Extract the (x, y) coordinate from the center of the cell holding the provided text.  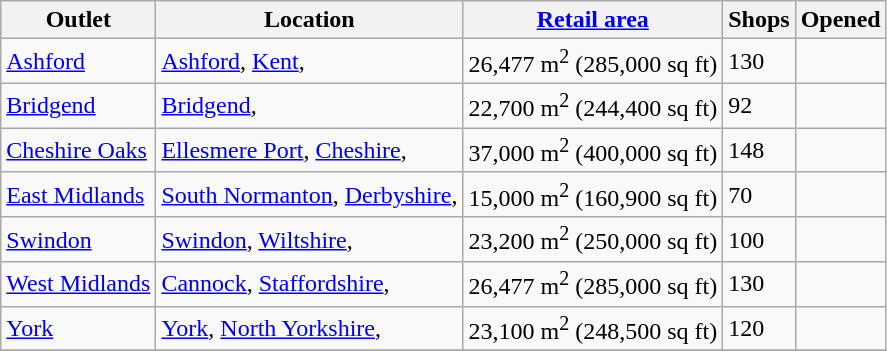
West Midlands (78, 284)
37,000 m2 (400,000 sq ft) (593, 150)
23,200 m2 (250,000 sq ft) (593, 240)
23,100 m2 (248,500 sq ft) (593, 328)
Swindon (78, 240)
Swindon, Wiltshire, (310, 240)
Opened (840, 20)
148 (759, 150)
York, North Yorkshire, (310, 328)
Shops (759, 20)
22,700 m2 (244,400 sq ft) (593, 106)
Ashford, Kent, (310, 62)
Outlet (78, 20)
15,000 m2 (160,900 sq ft) (593, 194)
Ellesmere Port, Cheshire, (310, 150)
Retail area (593, 20)
York (78, 328)
100 (759, 240)
South Normanton, Derbyshire, (310, 194)
92 (759, 106)
Ashford (78, 62)
120 (759, 328)
Cannock, Staffordshire, (310, 284)
Cheshire Oaks (78, 150)
Location (310, 20)
East Midlands (78, 194)
70 (759, 194)
Bridgend, (310, 106)
Bridgend (78, 106)
